Capture the cell that displays the provided text and extract its (X, Y) central coordinate. 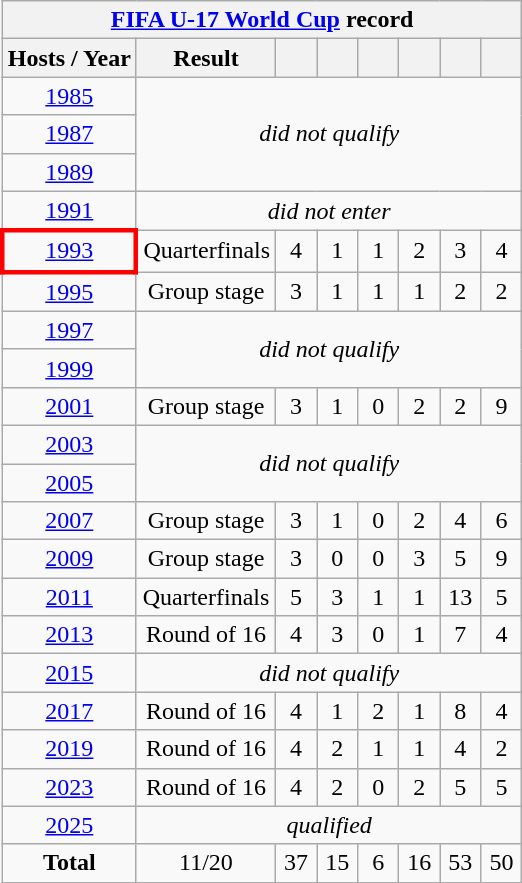
1993 (69, 252)
13 (460, 597)
1985 (69, 96)
8 (460, 711)
53 (460, 863)
Hosts / Year (69, 58)
2007 (69, 521)
2015 (69, 673)
1991 (69, 211)
15 (338, 863)
2025 (69, 825)
2009 (69, 559)
2017 (69, 711)
11/20 (206, 863)
1995 (69, 292)
1999 (69, 368)
2001 (69, 406)
2003 (69, 444)
2023 (69, 787)
Result (206, 58)
37 (296, 863)
1987 (69, 134)
2019 (69, 749)
50 (502, 863)
2005 (69, 483)
7 (460, 635)
qualified (329, 825)
2013 (69, 635)
did not enter (329, 211)
FIFA U-17 World Cup record (262, 20)
2011 (69, 597)
1989 (69, 172)
16 (420, 863)
1997 (69, 330)
Total (69, 863)
